Provide the [X, Y] coordinate of the cell's center where the given text is located.  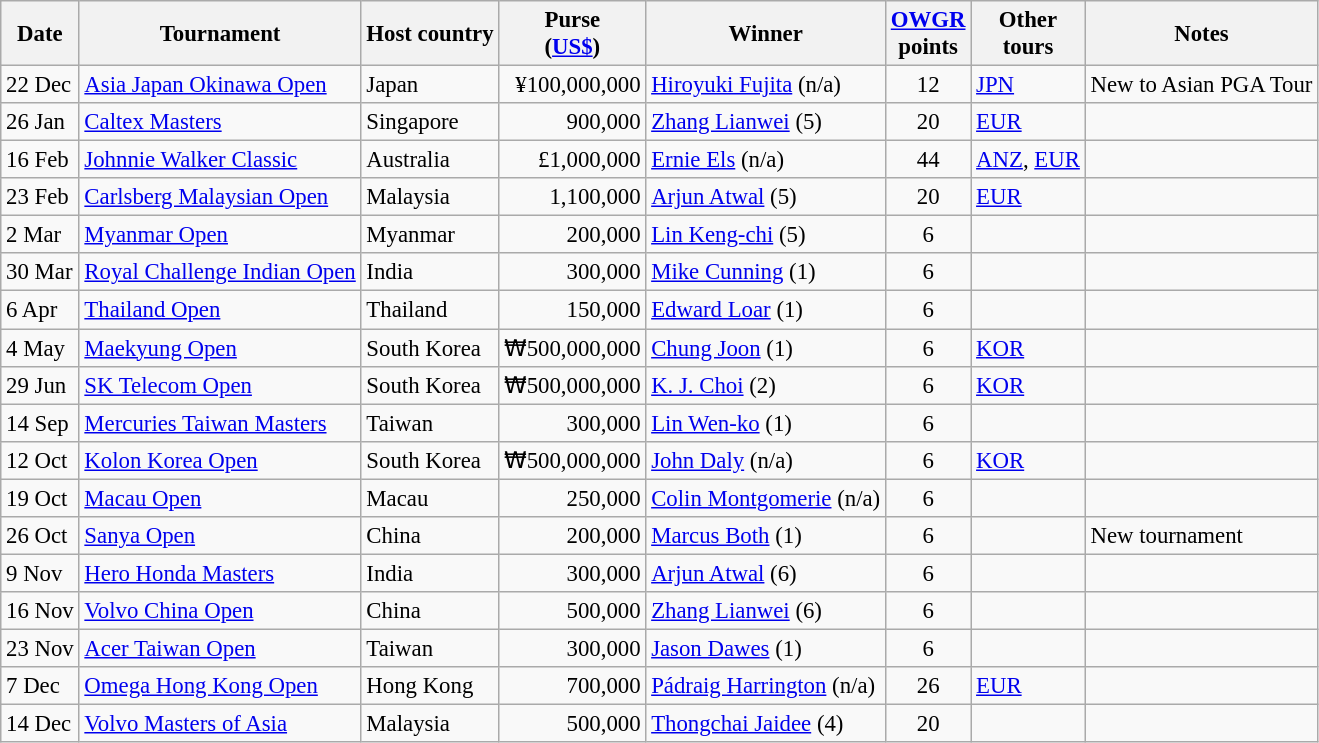
JPN [1028, 85]
Edward Loar (1) [766, 310]
30 Mar [40, 273]
Hong Kong [430, 686]
Japan [430, 85]
900,000 [572, 122]
New to Asian PGA Tour [1202, 85]
Thongchai Jaidee (4) [766, 724]
26 [928, 686]
Acer Taiwan Open [220, 648]
£1,000,000 [572, 160]
4 May [40, 348]
Jason Dawes (1) [766, 648]
Caltex Masters [220, 122]
Arjun Atwal (5) [766, 197]
Hero Honda Masters [220, 573]
16 Nov [40, 611]
Host country [430, 34]
Ernie Els (n/a) [766, 160]
Royal Challenge Indian Open [220, 273]
New tournament [1202, 536]
Notes [1202, 34]
1,100,000 [572, 197]
Mike Cunning (1) [766, 273]
2 Mar [40, 235]
Purse(US$) [572, 34]
Zhang Lianwei (6) [766, 611]
29 Jun [40, 385]
Volvo Masters of Asia [220, 724]
Chung Joon (1) [766, 348]
6 Apr [40, 310]
7 Dec [40, 686]
700,000 [572, 686]
12 Oct [40, 460]
Colin Montgomerie (n/a) [766, 498]
SK Telecom Open [220, 385]
19 Oct [40, 498]
44 [928, 160]
Maekyung Open [220, 348]
Myanmar Open [220, 235]
26 Jan [40, 122]
Asia Japan Okinawa Open [220, 85]
Arjun Atwal (6) [766, 573]
23 Nov [40, 648]
22 Dec [40, 85]
OWGRpoints [928, 34]
Zhang Lianwei (5) [766, 122]
Lin Wen-ko (1) [766, 423]
¥100,000,000 [572, 85]
14 Dec [40, 724]
26 Oct [40, 536]
Othertours [1028, 34]
Sanya Open [220, 536]
Australia [430, 160]
Date [40, 34]
Mercuries Taiwan Masters [220, 423]
Tournament [220, 34]
Volvo China Open [220, 611]
250,000 [572, 498]
9 Nov [40, 573]
16 Feb [40, 160]
Myanmar [430, 235]
Singapore [430, 122]
Thailand [430, 310]
12 [928, 85]
Macau Open [220, 498]
Lin Keng-chi (5) [766, 235]
Kolon Korea Open [220, 460]
Winner [766, 34]
14 Sep [40, 423]
Marcus Both (1) [766, 536]
Omega Hong Kong Open [220, 686]
ANZ, EUR [1028, 160]
150,000 [572, 310]
Pádraig Harrington (n/a) [766, 686]
Thailand Open [220, 310]
Hiroyuki Fujita (n/a) [766, 85]
23 Feb [40, 197]
Carlsberg Malaysian Open [220, 197]
K. J. Choi (2) [766, 385]
Johnnie Walker Classic [220, 160]
Macau [430, 498]
John Daly (n/a) [766, 460]
